Locate the cell with the specified text and output its (X, Y) center coordinate. 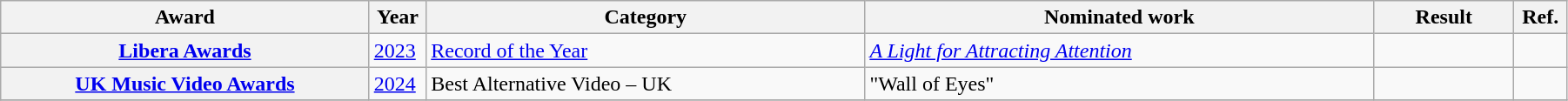
"Wall of Eyes" (1119, 84)
Record of the Year (646, 50)
2023 (398, 50)
Category (646, 17)
Result (1444, 17)
UK Music Video Awards (184, 84)
2024 (398, 84)
Best Alternative Video – UK (646, 84)
A Light for Attracting Attention (1119, 50)
Year (398, 17)
Ref. (1540, 17)
Nominated work (1119, 17)
Libera Awards (184, 50)
Award (184, 17)
